For the text-containing cell, return its midpoint in (X, Y) coordinate format. 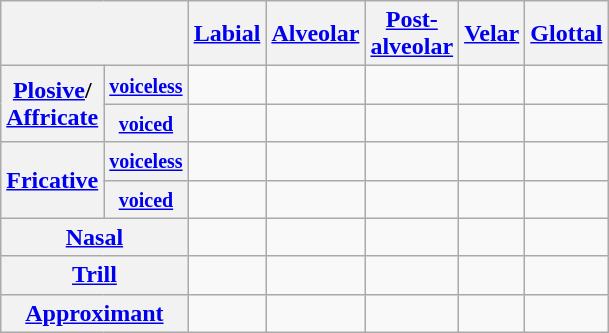
Labial (227, 34)
Plosive/Affricate (52, 104)
Fricative (52, 180)
Velar (492, 34)
Alveolar (316, 34)
Approximant (94, 313)
Trill (94, 275)
Nasal (94, 237)
Post-alveolar (412, 34)
Glottal (566, 34)
